Output the [x, y] coordinate of the center of the cell containing the given text.  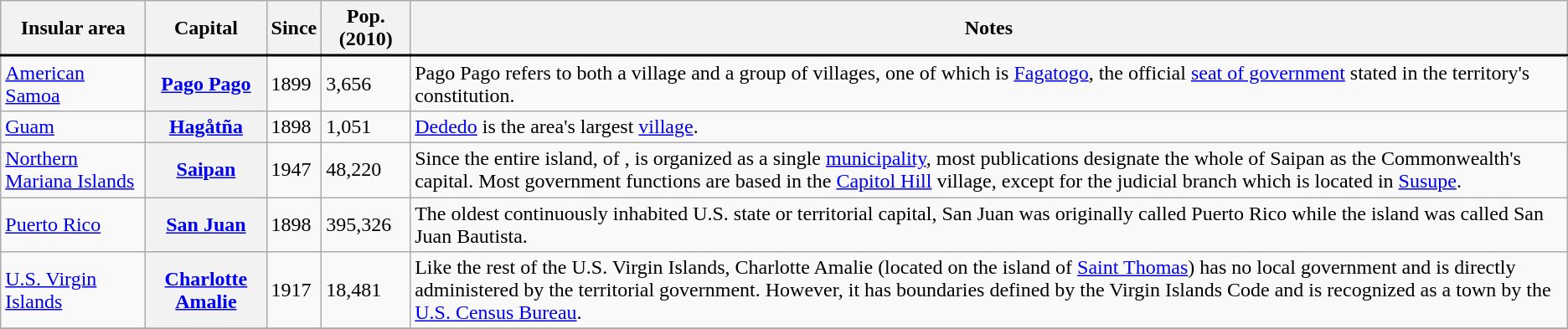
Dededo is the area's largest village. [989, 126]
1947 [294, 169]
Northern Mariana Islands [74, 169]
Hagåtña [206, 126]
1,051 [366, 126]
1899 [294, 84]
48,220 [366, 169]
395,326 [366, 224]
Puerto Rico [74, 224]
Pago Pago [206, 84]
San Juan [206, 224]
Since [294, 28]
Capital [206, 28]
American Samoa [74, 84]
Saipan [206, 169]
U.S. Virgin Islands [74, 290]
Pop. (2010) [366, 28]
Charlotte Amalie [206, 290]
3,656 [366, 84]
18,481 [366, 290]
Notes [989, 28]
Insular area [74, 28]
1917 [294, 290]
Guam [74, 126]
